Return the [x, y] coordinate for the center point of the cell that contains the specified text.  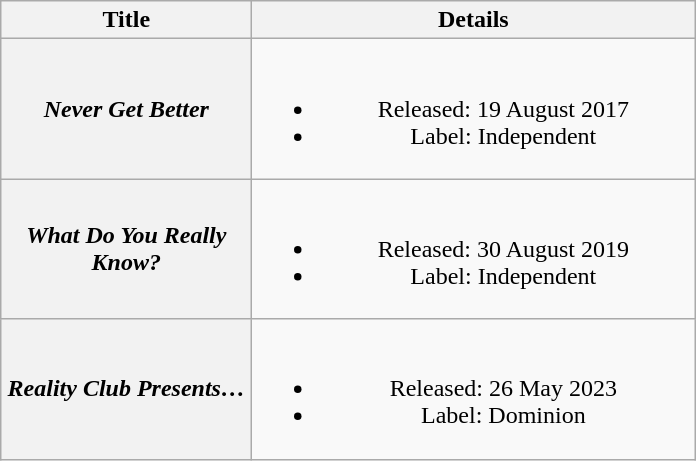
Title [126, 20]
Released: 26 May 2023Label: Dominion [474, 389]
What Do You Really Know? [126, 249]
Released: 19 August 2017Label: Independent [474, 109]
Released: 30 August 2019Label: Independent [474, 249]
Reality Club Presents… [126, 389]
Details [474, 20]
Never Get Better [126, 109]
